Return the (X, Y) coordinate for the center point of the cell that contains the specified text.  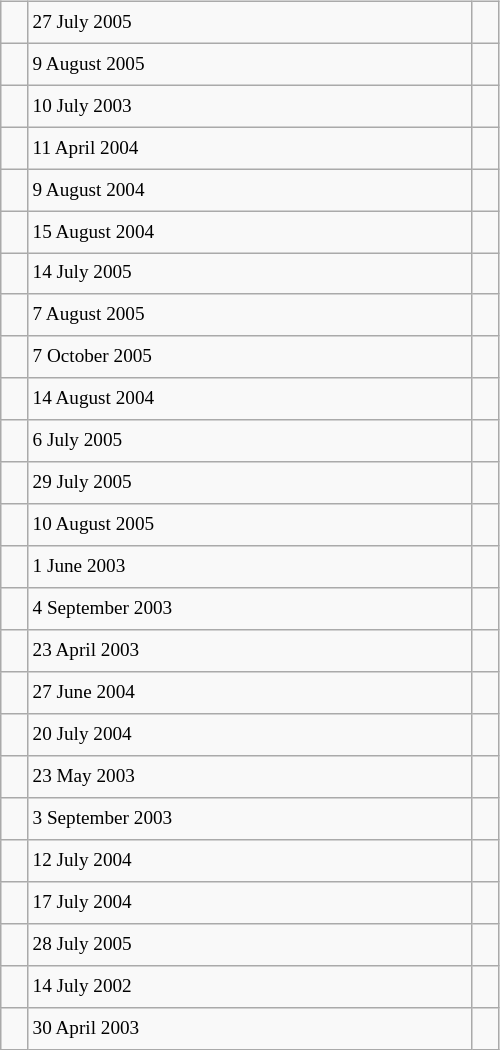
12 July 2004 (250, 861)
14 July 2005 (250, 274)
11 April 2004 (250, 148)
10 July 2003 (250, 106)
23 April 2003 (250, 651)
30 April 2003 (250, 1028)
23 May 2003 (250, 777)
29 July 2005 (250, 483)
17 July 2004 (250, 902)
9 August 2004 (250, 190)
27 June 2004 (250, 693)
3 September 2003 (250, 819)
14 August 2004 (250, 399)
1 June 2003 (250, 567)
7 August 2005 (250, 315)
14 July 2002 (250, 986)
28 July 2005 (250, 944)
10 August 2005 (250, 525)
20 July 2004 (250, 735)
7 October 2005 (250, 357)
27 July 2005 (250, 22)
6 July 2005 (250, 441)
15 August 2004 (250, 232)
4 September 2003 (250, 609)
9 August 2005 (250, 64)
